Detect which cell encompasses the target text, then output its [x, y] center coordinate. 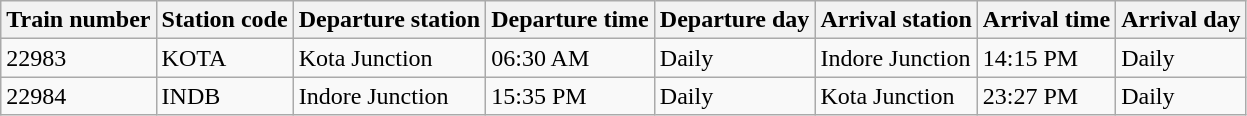
14:15 PM [1046, 58]
Arrival day [1181, 20]
INDB [224, 96]
22984 [78, 96]
Departure time [570, 20]
Arrival time [1046, 20]
06:30 AM [570, 58]
Train number [78, 20]
23:27 PM [1046, 96]
Arrival station [896, 20]
KOTA [224, 58]
22983 [78, 58]
15:35 PM [570, 96]
Departure day [734, 20]
Departure station [390, 20]
Station code [224, 20]
